Extract the (X, Y) coordinate from the center of the cell holding the provided text.  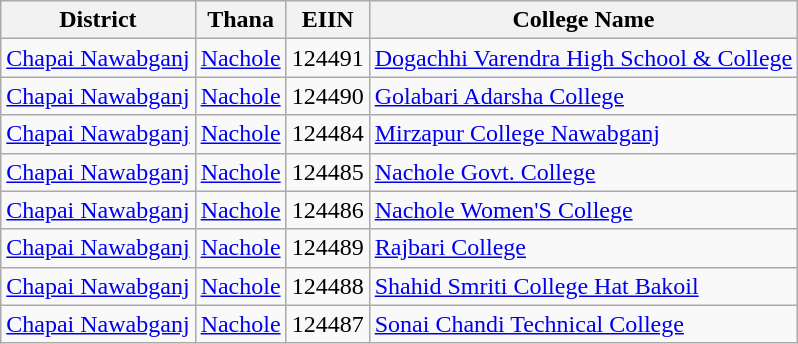
Thana (240, 20)
124490 (328, 96)
124489 (328, 248)
Nachole Women'S College (584, 210)
College Name (584, 20)
124491 (328, 58)
EIIN (328, 20)
Golabari Adarsha College (584, 96)
124484 (328, 134)
124486 (328, 210)
Rajbari College (584, 248)
District (98, 20)
Mirzapur College Nawabganj (584, 134)
Nachole Govt. College (584, 172)
124487 (328, 324)
124485 (328, 172)
124488 (328, 286)
Shahid Smriti College Hat Bakoil (584, 286)
Sonai Chandi Technical College (584, 324)
Dogachhi Varendra High School & College (584, 58)
